Determine the (X, Y) coordinate at the center of the cell enclosing the given text.  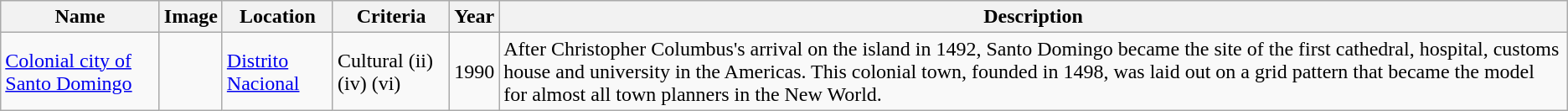
Image (191, 17)
Location (277, 17)
1990 (474, 71)
Name (80, 17)
Description (1034, 17)
Year (474, 17)
Cultural (ii) (iv) (vi) (390, 71)
Colonial city of Santo Domingo (80, 71)
Criteria (390, 17)
Distrito Nacional (277, 71)
